Detect which cell encompasses the target text, then output its [x, y] center coordinate. 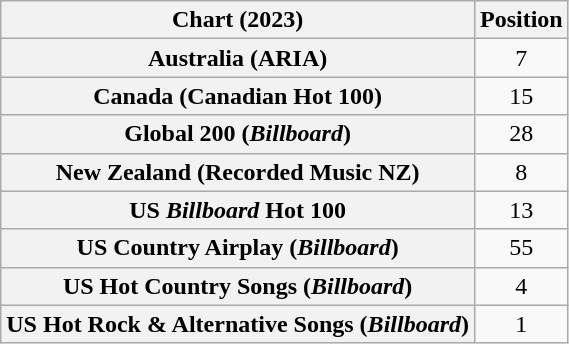
4 [521, 286]
New Zealand (Recorded Music NZ) [238, 172]
US Hot Country Songs (Billboard) [238, 286]
Global 200 (Billboard) [238, 134]
28 [521, 134]
55 [521, 248]
7 [521, 58]
Australia (ARIA) [238, 58]
Canada (Canadian Hot 100) [238, 96]
US Billboard Hot 100 [238, 210]
Position [521, 20]
1 [521, 324]
8 [521, 172]
13 [521, 210]
US Country Airplay (Billboard) [238, 248]
US Hot Rock & Alternative Songs (Billboard) [238, 324]
Chart (2023) [238, 20]
15 [521, 96]
